Identify which cell holds the provided text, then report its (X, Y) central coordinate. 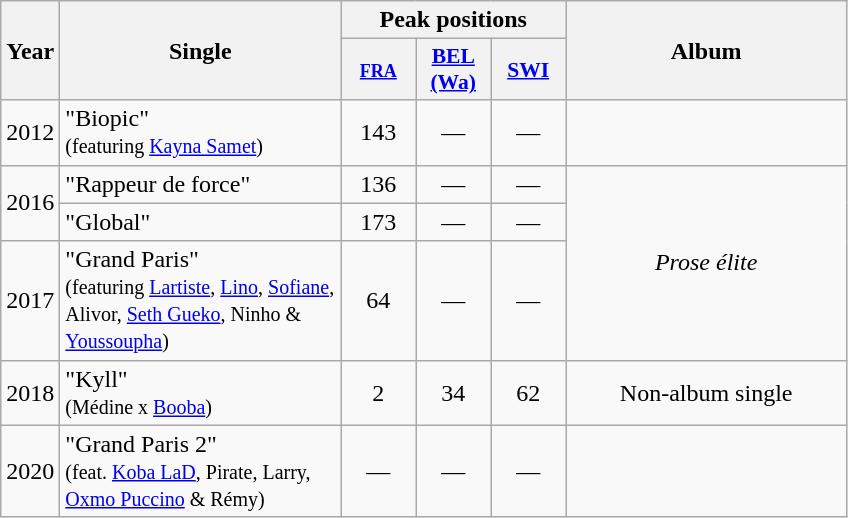
34 (454, 392)
Peak positions (454, 20)
2012 (30, 132)
"Grand Paris 2"(feat. Koba LaD, Pirate, Larry, Oxmo Puccino & Rémy) (200, 471)
2020 (30, 471)
BEL (Wa) (454, 70)
2018 (30, 392)
"Global" (200, 222)
2017 (30, 300)
Non-album single (706, 392)
Single (200, 50)
2 (378, 392)
143 (378, 132)
173 (378, 222)
2016 (30, 203)
"Kyll" (Médine x Booba) (200, 392)
FRA (378, 70)
136 (378, 184)
"Grand Paris"(featuring Lartiste, Lino, Sofiane, Alivor, Seth Gueko, Ninho & Youssoupha) (200, 300)
Album (706, 50)
62 (528, 392)
Prose élite (706, 262)
SWI (528, 70)
"Rappeur de force" (200, 184)
"Biopic" (featuring Kayna Samet) (200, 132)
64 (378, 300)
Year (30, 50)
